For the text-containing cell, return its midpoint in (X, Y) coordinate format. 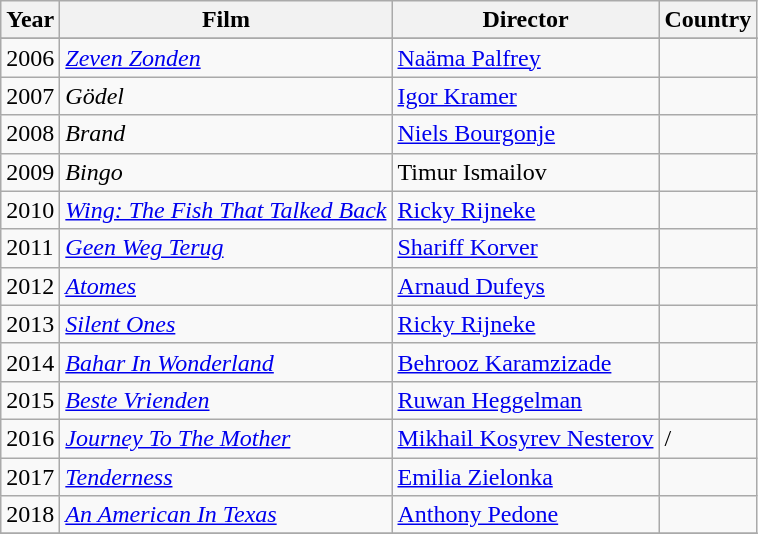
Wing: The Fish That Talked Back (226, 210)
2010 (30, 210)
2015 (30, 400)
Year (30, 20)
Tenderness (226, 477)
Bingo (226, 172)
Behrooz Karamzizade (526, 362)
2011 (30, 248)
Beste Vrienden (226, 400)
Mikhail Kosyrev Nesterov (526, 438)
Country (708, 20)
Igor Kramer (526, 96)
2007 (30, 96)
2012 (30, 286)
Naäma Palfrey (526, 58)
Shariff Korver (526, 248)
Film (226, 20)
Journey To The Mother (226, 438)
Gödel (226, 96)
Director (526, 20)
2018 (30, 515)
2017 (30, 477)
Ruwan Heggelman (526, 400)
Bahar In Wonderland (226, 362)
Emilia Zielonka (526, 477)
2014 (30, 362)
2006 (30, 58)
Zeven Zonden (226, 58)
Brand (226, 134)
2008 (30, 134)
/ (708, 438)
Niels Bourgonje (526, 134)
2009 (30, 172)
Timur Ismailov (526, 172)
Silent Ones (226, 324)
Geen Weg Terug (226, 248)
Anthony Pedone (526, 515)
Atomes (226, 286)
2013 (30, 324)
An American In Texas (226, 515)
2016 (30, 438)
Arnaud Dufeys (526, 286)
